Identify which cell holds the provided text, then report its [X, Y] central coordinate. 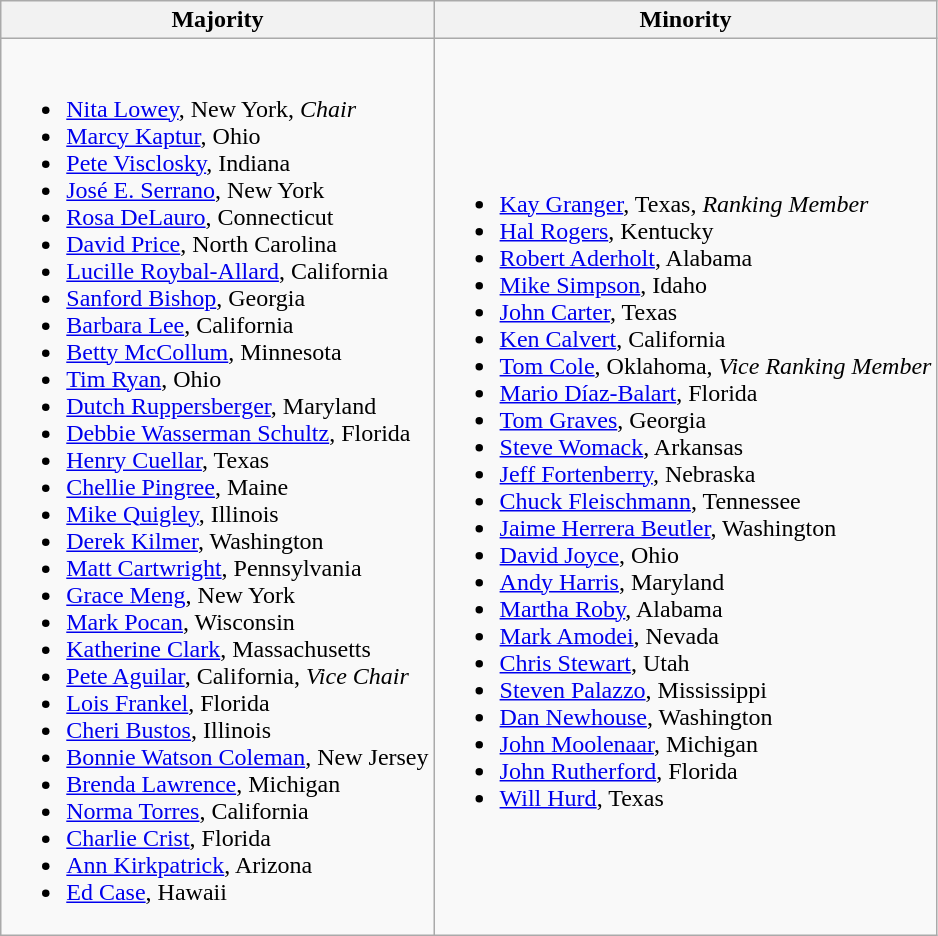
Minority [686, 20]
Majority [218, 20]
